For the text-containing cell, return its midpoint in (X, Y) coordinate format. 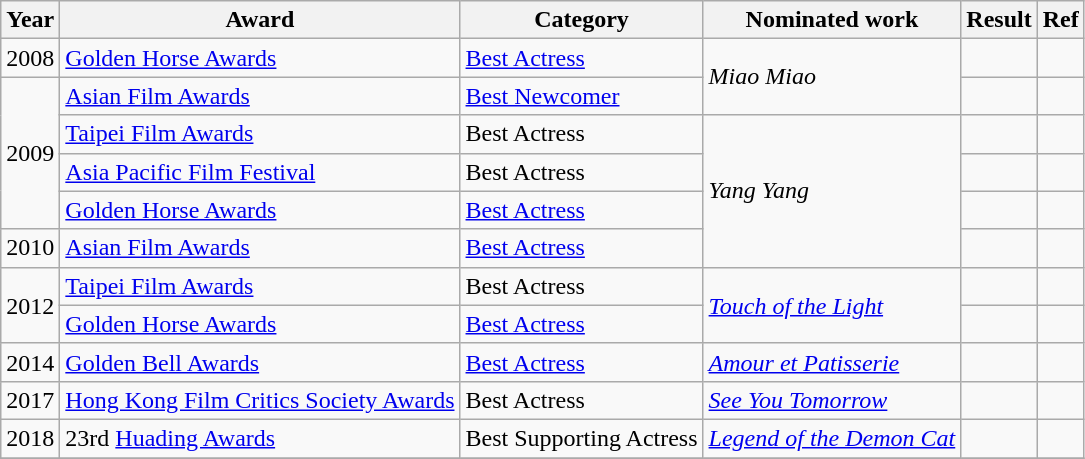
Asia Pacific Film Festival (260, 172)
See You Tomorrow (832, 400)
Legend of the Demon Cat (832, 438)
Hong Kong Film Critics Society Awards (260, 400)
2010 (30, 248)
Category (582, 20)
Nominated work (832, 20)
Yang Yang (832, 191)
Amour et Patisserie (832, 362)
Touch of the Light (832, 305)
Miao Miao (832, 77)
Year (30, 20)
Result (999, 20)
Golden Bell Awards (260, 362)
Award (260, 20)
2014 (30, 362)
Best Newcomer (582, 96)
2012 (30, 305)
2009 (30, 153)
2008 (30, 58)
23rd Huading Awards (260, 438)
Best Supporting Actress (582, 438)
Ref (1060, 20)
2018 (30, 438)
2017 (30, 400)
